For the text-containing cell, return its midpoint in (X, Y) coordinate format. 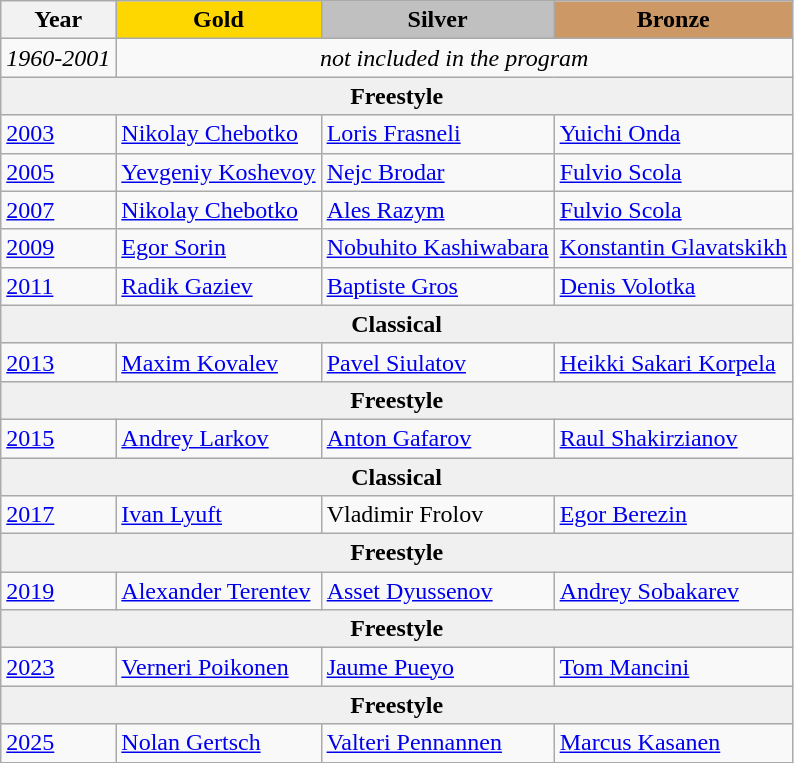
2013 (58, 362)
2023 (58, 667)
2011 (58, 286)
Ivan Lyuft (218, 515)
Maxim Kovalev (218, 362)
Denis Volotka (673, 286)
2009 (58, 248)
Vladimir Frolov (438, 515)
Bronze (673, 20)
2015 (58, 438)
Nejc Brodar (438, 172)
2019 (58, 591)
Jaume Pueyo (438, 667)
Pavel Siulatov (438, 362)
Radik Gaziev (218, 286)
Gold (218, 20)
Year (58, 20)
Andrey Sobakarev (673, 591)
Andrey Larkov (218, 438)
Alexander Terentev (218, 591)
Nobuhito Kashiwabara (438, 248)
Baptiste Gros (438, 286)
Asset Dyussenov (438, 591)
2025 (58, 743)
2005 (58, 172)
Anton Gafarov (438, 438)
Konstantin Glavatskikh (673, 248)
Egor Berezin (673, 515)
2017 (58, 515)
Marcus Kasanen (673, 743)
2003 (58, 134)
Yevgeniy Koshevoy (218, 172)
Verneri Poikonen (218, 667)
Raul Shakirzianov (673, 438)
1960-2001 (58, 58)
Heikki Sakari Korpela (673, 362)
Yuichi Onda (673, 134)
Nolan Gertsch (218, 743)
Egor Sorin (218, 248)
not included in the program (454, 58)
2007 (58, 210)
Ales Razym (438, 210)
Valteri Pennannen (438, 743)
Silver (438, 20)
Tom Mancini (673, 667)
Loris Frasneli (438, 134)
